Extract the (x, y) coordinate from the center of the cell holding the provided text.  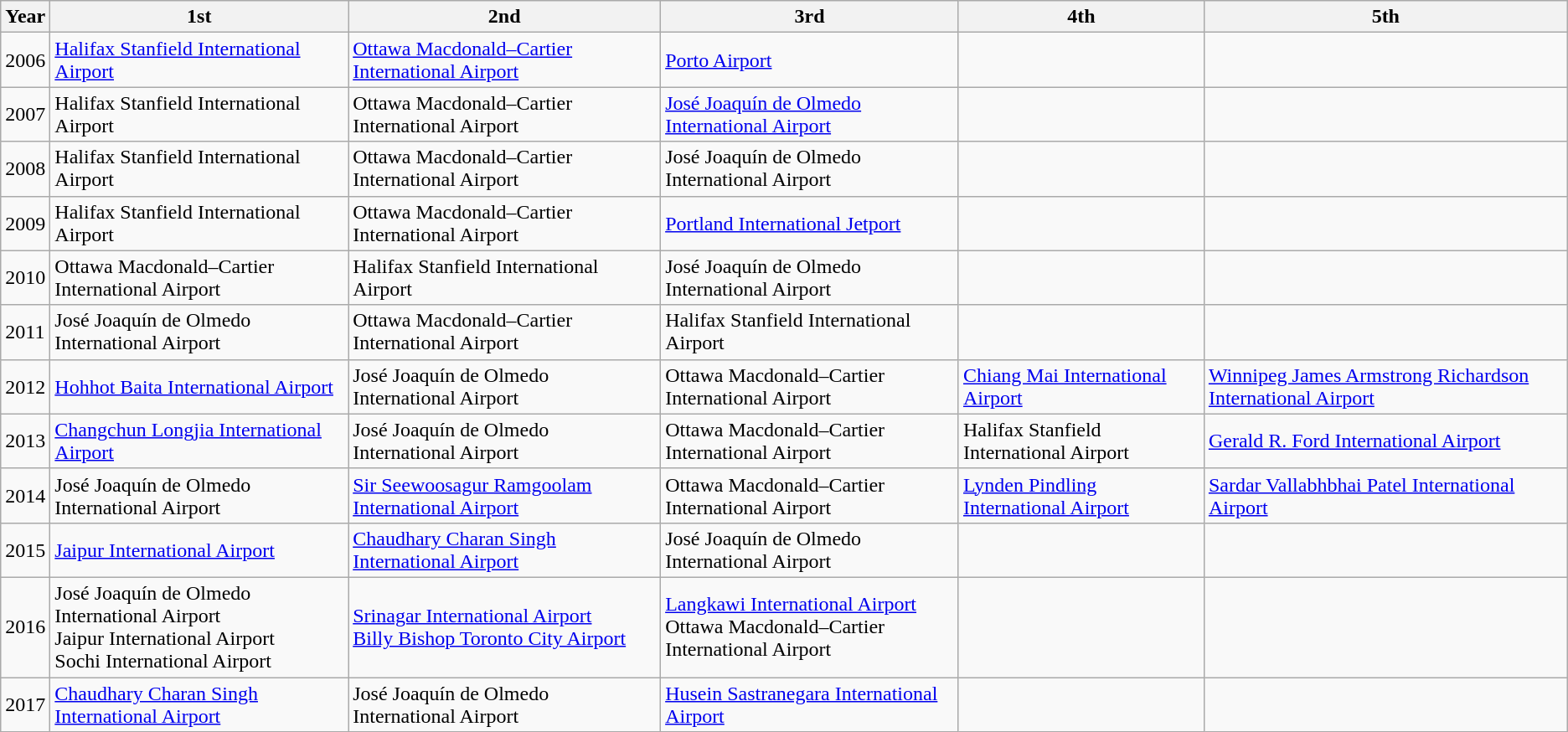
Hohhot Baita International Airport (199, 387)
2014 (25, 496)
2017 (25, 704)
José Joaquín de Olmedo International Airport Jaipur International Airport Sochi International Airport (199, 626)
3rd (810, 17)
2016 (25, 626)
Portland International Jetport (810, 223)
2008 (25, 169)
2012 (25, 387)
Langkawi International Airport Ottawa Macdonald–Cartier International Airport (810, 626)
Jaipur International Airport (199, 549)
2nd (504, 17)
Year (25, 17)
Srinagar International Airport Billy Bishop Toronto City Airport (504, 626)
2015 (25, 549)
5th (1385, 17)
Sir Seewoosagur Ramgoolam International Airport (504, 496)
2009 (25, 223)
Winnipeg James Armstrong Richardson International Airport (1385, 387)
Changchun Longjia International Airport (199, 441)
Chiang Mai International Airport (1081, 387)
1st (199, 17)
2007 (25, 114)
2013 (25, 441)
Gerald R. Ford International Airport (1385, 441)
2006 (25, 60)
Sardar Vallabhbhai Patel International Airport (1385, 496)
Husein Sastranegara International Airport (810, 704)
2010 (25, 278)
Porto Airport (810, 60)
Lynden Pindling International Airport (1081, 496)
4th (1081, 17)
2011 (25, 332)
